Scan for the cell matching the given text and deliver its (X, Y) coordinate at center. 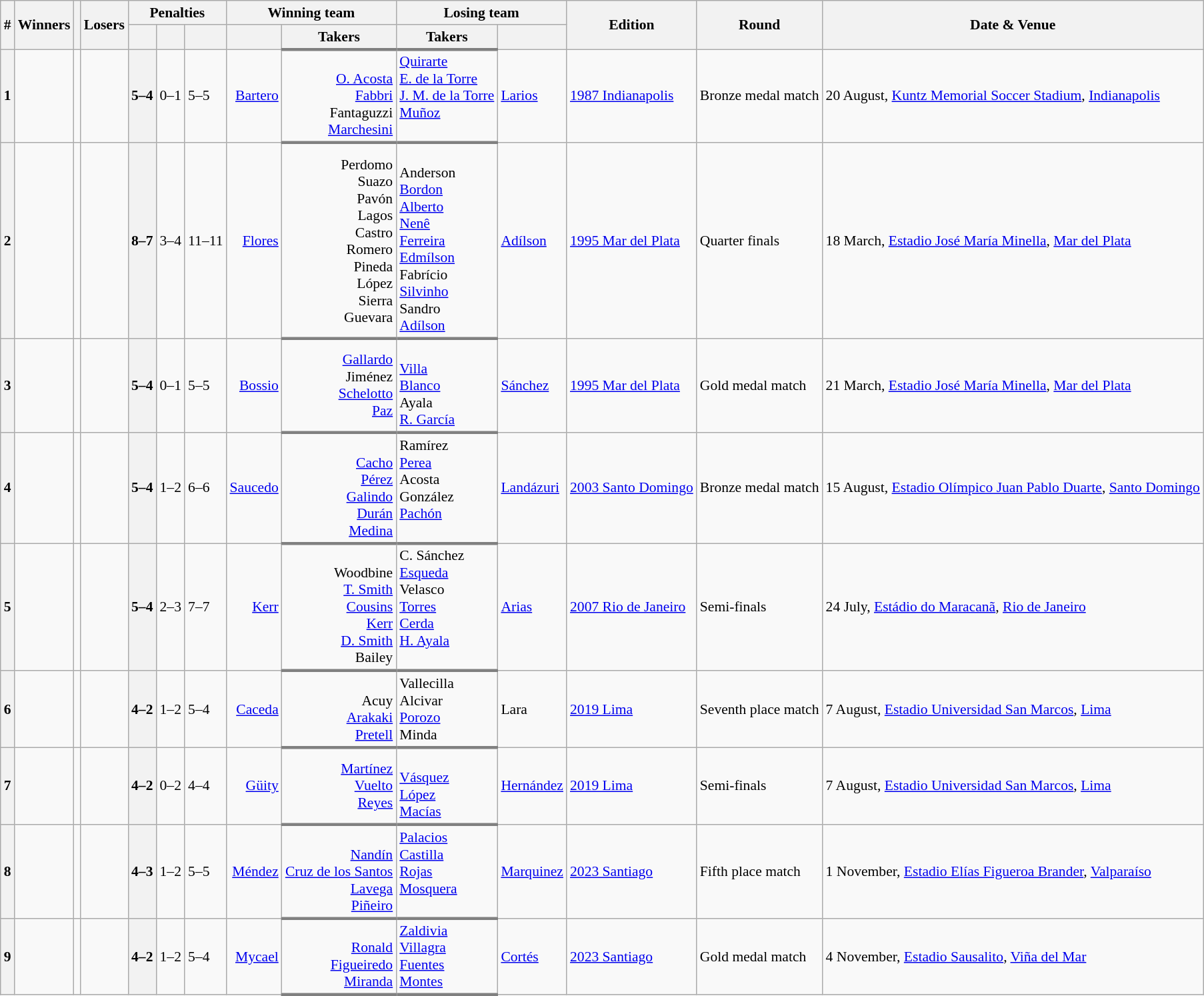
Bartero (255, 96)
Adílson (532, 241)
2007 Rio de Janeiro (632, 607)
# (8, 25)
15 August, Estadio Olímpico Juan Pablo Duarte, Santo Domingo (1013, 488)
Caceda (255, 709)
Winning team (312, 13)
20 August, Kuntz Memorial Soccer Stadium, Indianapolis (1013, 96)
Fifth place match (760, 872)
Round (760, 25)
4 (8, 488)
Quirarte E. de la Torre J. M. de la Torre Muñoz (447, 96)
Acuy Arakaki Pretell (339, 709)
1987 Indianapolis (632, 96)
1 (8, 96)
11–11 (205, 241)
Sánchez (532, 385)
Anderson Bordon Alberto Nenê Ferreira Edmílson Fabrício Silvinho Sandro Adílson (447, 241)
9 (8, 956)
Landázuri (532, 488)
Quarter finals (760, 241)
0–2 (171, 787)
6–6 (205, 488)
Lara (532, 709)
Gallardo Jiménez Schelotto Paz (339, 385)
Ronald Figueiredo Miranda (339, 956)
Méndez (255, 872)
2–3 (171, 607)
2 (8, 241)
3 (8, 385)
Marquinez (532, 872)
Winners (44, 25)
C. Sánchez Esqueda Velasco Torres Cerda H. Ayala (447, 607)
Kerr (255, 607)
5 (8, 607)
Vásquez López Macías (447, 787)
Cacho Pérez Galindo Durán Medina (339, 488)
Hernández (532, 787)
Nandín Cruz de los Santos Lavega Piñeiro (339, 872)
18 March, Estadio José María Minella, Mar del Plata (1013, 241)
Martínez Vuelto Reyes (339, 787)
Woodbine T. Smith Cousins Kerr D. Smith Bailey (339, 607)
Date & Venue (1013, 25)
Saucedo (255, 488)
Perdomo Suazo Pavón Lagos Castro Romero Pineda López Sierra Guevara (339, 241)
Cortés (532, 956)
24 July, Estádio do Maracanã, Rio de Janeiro (1013, 607)
Bossio (255, 385)
21 March, Estadio José María Minella, Mar del Plata (1013, 385)
Losing team (481, 13)
2003 Santo Domingo (632, 488)
Güity (255, 787)
8–7 (143, 241)
O. Acosta Fabbri Fantaguzzi Marchesini (339, 96)
Palacios Castilla Rojas Mosquera (447, 872)
4–4 (205, 787)
3–4 (171, 241)
Mycael (255, 956)
4–3 (143, 872)
Losers (104, 25)
1 November, Estadio Elías Figueroa Brander, Valparaíso (1013, 872)
7 (8, 787)
Edition (632, 25)
Flores (255, 241)
Ramírez Perea Acosta González Pachón (447, 488)
Penalties (177, 13)
6 (8, 709)
Zaldivia Villagra Fuentes Montes (447, 956)
Vallecilla Alcivar Porozo Minda (447, 709)
Seventh place match (760, 709)
Arias (532, 607)
Larios (532, 96)
Villa Blanco Ayala R. García (447, 385)
4 November, Estadio Sausalito, Viña del Mar (1013, 956)
7–7 (205, 607)
8 (8, 872)
